Return the [x, y] coordinate for the center point of the cell that contains the specified text.  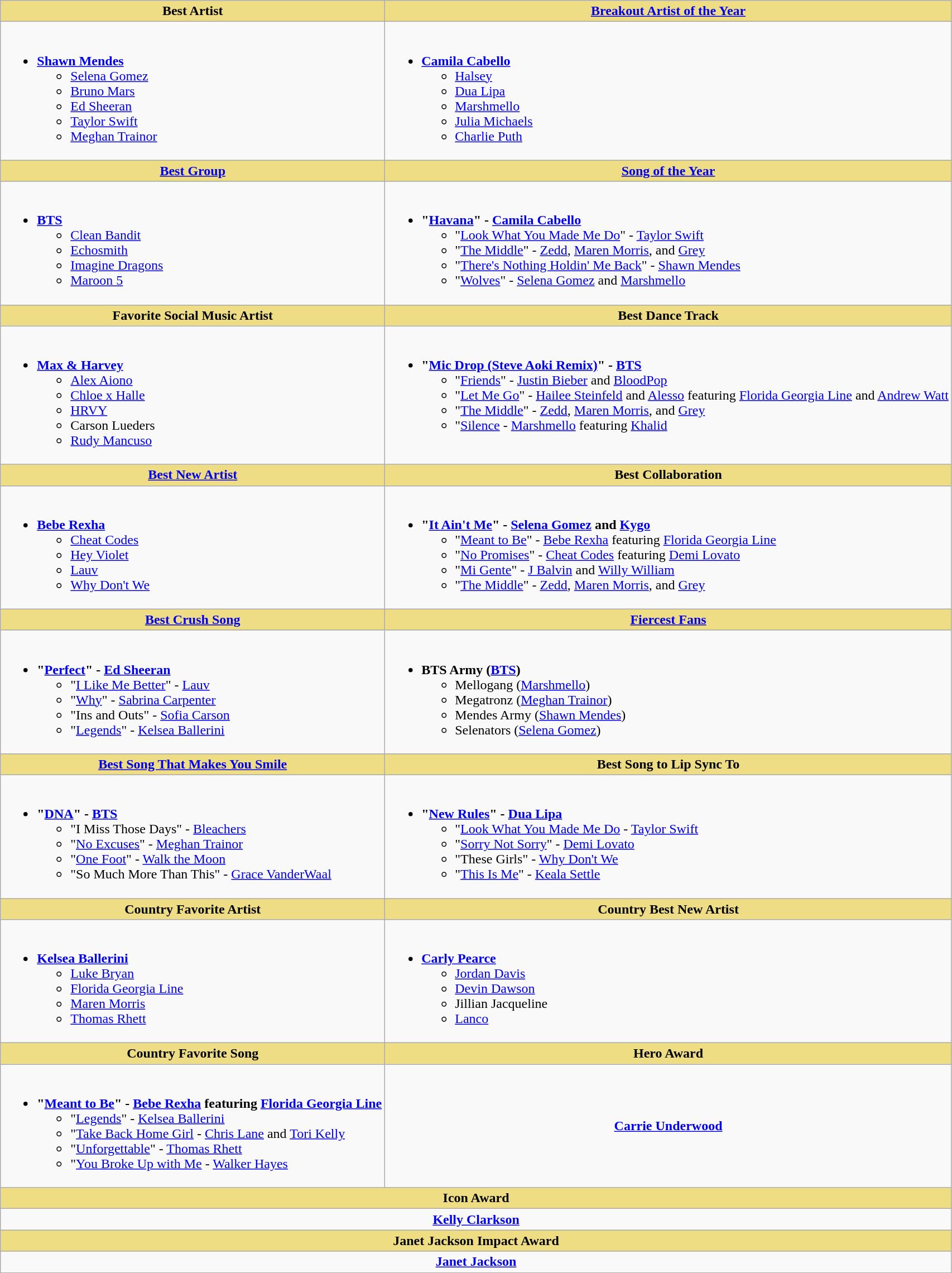
Favorite Social Music Artist [193, 315]
Janet Jackson Impact Award [477, 1241]
Max & HarveyAlex AionoChloe x HalleHRVYCarson LuedersRudy Mancuso [193, 395]
BTS Army (BTS)Mellogang (Marshmello)Megatronz (Meghan Trainor)Mendes Army (Shawn Mendes)Selenators (Selena Gomez) [669, 692]
Carrie Underwood [669, 1126]
Best Dance Track [669, 315]
Hero Award [669, 1054]
Bebe RexhaCheat CodesHey VioletLauvWhy Don't We [193, 547]
Country Favorite Artist [193, 909]
Song of the Year [669, 171]
Best New Artist [193, 475]
Country Best New Artist [669, 909]
Janet Jackson [477, 1262]
Carly PearceJordan DavisDevin DawsonJillian JacquelineLanco [669, 981]
Country Favorite Song [193, 1054]
Camila CabelloHalseyDua LipaMarshmelloJulia MichaelsCharlie Puth [669, 91]
Best Song That Makes You Smile [193, 764]
Best Collaboration [669, 475]
"Perfect" - Ed Sheeran"I Like Me Better" - Lauv"Why" - Sabrina Carpenter"Ins and Outs" - Sofia Carson"Legends" - Kelsea Ballerini [193, 692]
BTSClean BanditEchosmithImagine DragonsMaroon 5 [193, 243]
Shawn MendesSelena GomezBruno MarsEd SheeranTaylor SwiftMeghan Trainor [193, 91]
Icon Award [477, 1198]
"DNA" - BTS"I Miss Those Days" - Bleachers"No Excuses" - Meghan Trainor"One Foot" - Walk the Moon"So Much More Than This" - Grace VanderWaal [193, 836]
Best Song to Lip Sync To [669, 764]
Best Group [193, 171]
Best Crush Song [193, 619]
Kelly Clarkson [477, 1219]
Best Artist [193, 11]
Fiercest Fans [669, 619]
Breakout Artist of the Year [669, 11]
Kelsea BalleriniLuke BryanFlorida Georgia LineMaren MorrisThomas Rhett [193, 981]
"New Rules" - Dua Lipa"Look What You Made Me Do - Taylor Swift"Sorry Not Sorry" - Demi Lovato"These Girls" - Why Don't We"This Is Me" - Keala Settle [669, 836]
